Output the [X, Y] coordinate of the center of the cell containing the given text.  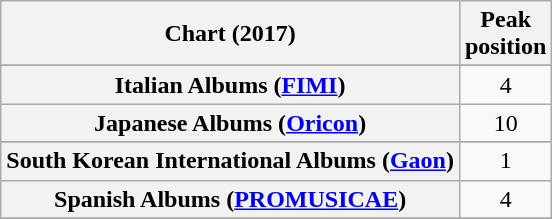
Spanish Albums (PROMUSICAE) [230, 199]
Italian Albums (FIMI) [230, 85]
Chart (2017) [230, 34]
Peak position [505, 34]
Japanese Albums (Oricon) [230, 123]
10 [505, 123]
1 [505, 161]
South Korean International Albums (Gaon) [230, 161]
